Output the (X, Y) coordinate of the center of the cell containing the given text.  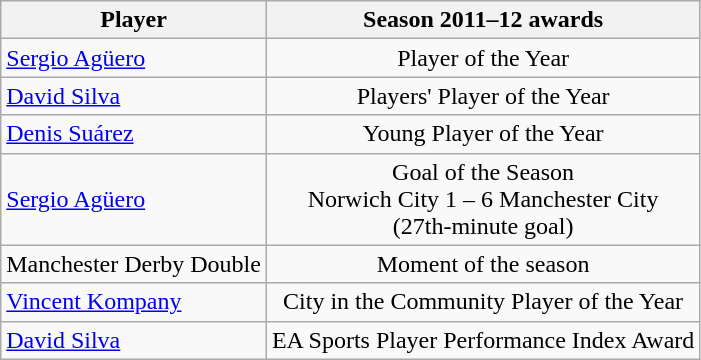
Manchester Derby Double (134, 264)
Goal of the SeasonNorwich City 1 – 6 Manchester City(27th-minute goal) (482, 199)
Player of the Year (482, 58)
Young Player of the Year (482, 134)
Moment of the season (482, 264)
EA Sports Player Performance Index Award (482, 340)
City in the Community Player of the Year (482, 302)
Player (134, 20)
Denis Suárez (134, 134)
Season 2011–12 awards (482, 20)
Players' Player of the Year (482, 96)
Vincent Kompany (134, 302)
